Detect which cell encompasses the target text, then output its [X, Y] center coordinate. 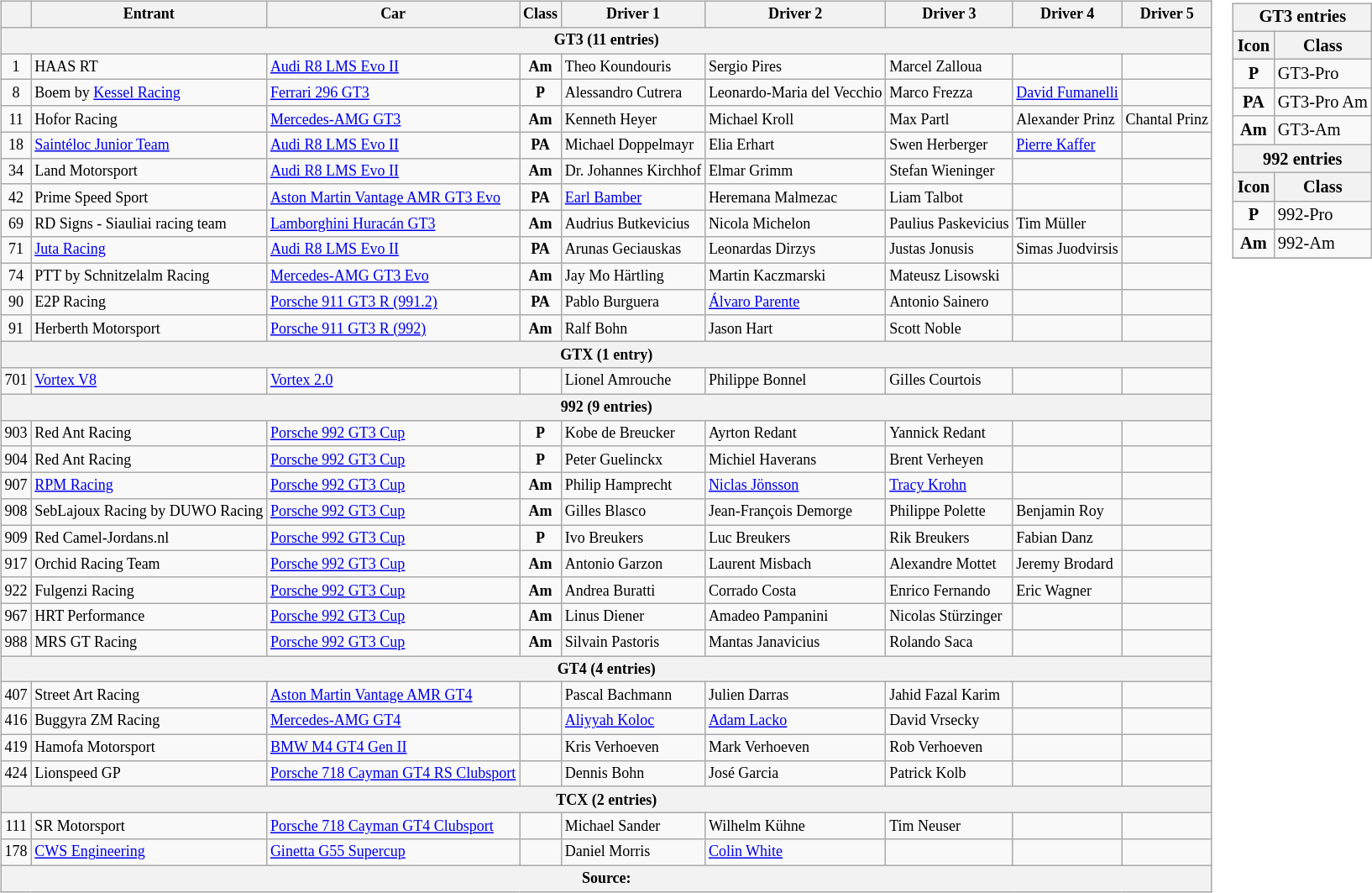
Paulius Paskevicius [949, 223]
Pascal Bachmann [633, 696]
Source: [606, 879]
Fulgenzi Racing [149, 590]
74 [16, 276]
Vortex 2.0 [393, 381]
Arunas Geciauskas [633, 250]
David Vrsecky [949, 721]
GT3-Am [1323, 130]
992 entries [1303, 159]
GT3-Pro Am [1323, 102]
Hamofa Motorsport [149, 748]
Wilhelm Kühne [796, 827]
992 (9 entries) [606, 407]
Kobe de Breucker [633, 433]
Alessandro Cutrera [633, 92]
Jeremy Brodard [1067, 565]
Colin White [796, 852]
Ferrari 296 GT3 [393, 92]
Niclas Jönsson [796, 486]
Vortex V8 [149, 381]
Juta Racing [149, 250]
1 [16, 67]
Leonardas Dirzys [796, 250]
Saintéloc Junior Team [149, 144]
Amadeo Pampanini [796, 617]
Pablo Burguera [633, 302]
992-Am [1323, 244]
Swen Herberger [949, 144]
69 [16, 223]
Chantal Prinz [1167, 119]
Michael Doppelmayr [633, 144]
Peter Guelinckx [633, 459]
Antonio Garzon [633, 565]
71 [16, 250]
Patrick Kolb [949, 773]
904 [16, 459]
HAAS RT [149, 67]
416 [16, 721]
GT3 entries [1303, 18]
Kenneth Heyer [633, 119]
Brent Verheyen [949, 459]
Philip Hamprecht [633, 486]
GT3-Pro [1323, 74]
992-Pro [1323, 215]
Nicola Michelon [796, 223]
Orchid Racing Team [149, 565]
Gilles Courtois [949, 381]
Pierre Kaffer [1067, 144]
Boem by Kessel Racing [149, 92]
908 [16, 512]
Philippe Bonnel [796, 381]
Street Art Racing [149, 696]
RD Signs - Siauliai racing team [149, 223]
Eric Wagner [1067, 590]
922 [16, 590]
Ivo Breukers [633, 538]
42 [16, 197]
Elia Erhart [796, 144]
Theo Koundouris [633, 67]
Rob Verhoeven [949, 748]
Mateusz Lisowski [949, 276]
419 [16, 748]
CWS Engineering [149, 852]
Land Motorsport [149, 171]
BMW M4 GT4 Gen II [393, 748]
Ayrton Redant [796, 433]
34 [16, 171]
Heremana Malmezac [796, 197]
GT3 (11 entries) [606, 40]
Tracy Krohn [949, 486]
Jay Mo Härtling [633, 276]
Marco Frezza [949, 92]
Álvaro Parente [796, 302]
Driver 3 [949, 13]
Aston Martin Vantage AMR GT3 Evo [393, 197]
MRS GT Racing [149, 642]
Scott Noble [949, 328]
Ralf Bohn [633, 328]
178 [16, 852]
Rik Breukers [949, 538]
Aston Martin Vantage AMR GT4 [393, 696]
Jahid Fazal Karim [949, 696]
Stefan Wieninger [949, 171]
Linus Diener [633, 617]
91 [16, 328]
Mercedes-AMG GT4 [393, 721]
Driver 5 [1167, 13]
José Garcia [796, 773]
Daniel Morris [633, 852]
Michael Sander [633, 827]
Leonardo-Maria del Vecchio [796, 92]
Michiel Haverans [796, 459]
Philippe Polette [949, 512]
903 [16, 433]
Dr. Johannes Kirchhof [633, 171]
90 [16, 302]
E2P Racing [149, 302]
Porsche 911 GT3 R (991.2) [393, 302]
Prime Speed Sport [149, 197]
SebLajoux Racing by DUWO Racing [149, 512]
Martin Kaczmarski [796, 276]
907 [16, 486]
Mercedes-AMG GT3 [393, 119]
Jason Hart [796, 328]
Corrado Costa [796, 590]
Mark Verhoeven [796, 748]
Earl Bamber [633, 197]
11 [16, 119]
Simas Juodvirsis [1067, 250]
Driver 2 [796, 13]
Alexandre Mottet [949, 565]
Enrico Fernando [949, 590]
GT4 (4 entries) [606, 669]
Driver 1 [633, 13]
917 [16, 565]
PTT by Schnitzelalm Racing [149, 276]
Porsche 911 GT3 R (992) [393, 328]
Max Partl [949, 119]
Mantas Janavicius [796, 642]
Driver 4 [1067, 13]
Justas Jonusis [949, 250]
RPM Racing [149, 486]
Yannick Redant [949, 433]
Adam Lacko [796, 721]
Kris Verhoeven [633, 748]
Ginetta G55 Supercup [393, 852]
Benjamin Roy [1067, 512]
Porsche 718 Cayman GT4 Clubsport [393, 827]
988 [16, 642]
Sergio Pires [796, 67]
Silvain Pastoris [633, 642]
Liam Talbot [949, 197]
David Fumanelli [1067, 92]
Alexander Prinz [1067, 119]
Aliyyah Koloc [633, 721]
Nicolas Stürzinger [949, 617]
Antonio Sainero [949, 302]
Lionel Amrouche [633, 381]
Herberth Motorsport [149, 328]
909 [16, 538]
967 [16, 617]
Tim Müller [1067, 223]
GTX (1 entry) [606, 355]
Car [393, 13]
18 [16, 144]
Hofor Racing [149, 119]
Rolando Saca [949, 642]
Dennis Bohn [633, 773]
SR Motorsport [149, 827]
701 [16, 381]
Luc Breukers [796, 538]
Lionspeed GP [149, 773]
Entrant [149, 13]
8 [16, 92]
Lamborghini Huracán GT3 [393, 223]
Mercedes-AMG GT3 Evo [393, 276]
HRT Performance [149, 617]
407 [16, 696]
Fabian Danz [1067, 538]
Porsche 718 Cayman GT4 RS Clubsport [393, 773]
Laurent Misbach [796, 565]
Tim Neuser [949, 827]
Elmar Grimm [796, 171]
Red Camel-Jordans.nl [149, 538]
111 [16, 827]
Andrea Buratti [633, 590]
Audrius Butkevicius [633, 223]
Buggyra ZM Racing [149, 721]
Julien Darras [796, 696]
Gilles Blasco [633, 512]
Marcel Zalloua [949, 67]
Michael Kroll [796, 119]
TCX (2 entries) [606, 800]
424 [16, 773]
Jean-François Demorge [796, 512]
